Detect which cell encompasses the target text, then output its (x, y) center coordinate. 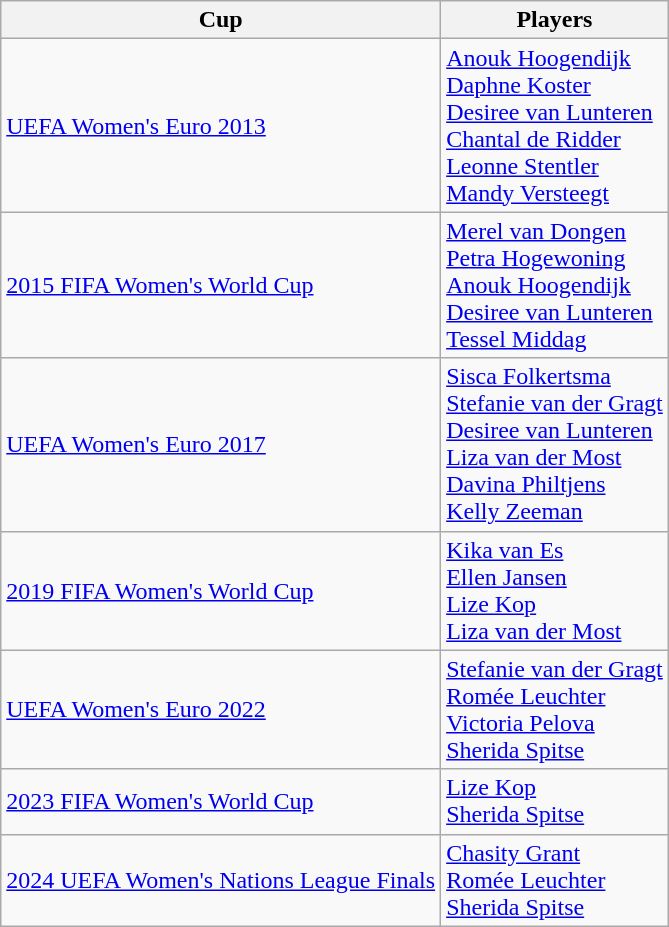
Stefanie van der Gragt Romée Leuchter Victoria Pelova Sherida Spitse (555, 710)
UEFA Women's Euro 2017 (221, 444)
Chasity Grant Romée Leuchter Sherida Spitse (555, 880)
Cup (221, 20)
2024 UEFA Women's Nations League Finals (221, 880)
UEFA Women's Euro 2022 (221, 710)
UEFA Women's Euro 2013 (221, 126)
Anouk Hoogendijk Daphne Koster Desiree van Lunteren Chantal de Ridder Leonne Stentler Mandy Versteegt (555, 126)
2019 FIFA Women's World Cup (221, 590)
Merel van Dongen Petra Hogewoning Anouk Hoogendijk Desiree van Lunteren Tessel Middag (555, 285)
Sisca Folkertsma Stefanie van der Gragt Desiree van Lunteren Liza van der Most Davina Philtjens Kelly Zeeman (555, 444)
Players (555, 20)
Lize Kop Sherida Spitse (555, 802)
2023 FIFA Women's World Cup (221, 802)
2015 FIFA Women's World Cup (221, 285)
Kika van Es Ellen Jansen Lize Kop Liza van der Most (555, 590)
